Identify which cell holds the provided text, then report its (X, Y) central coordinate. 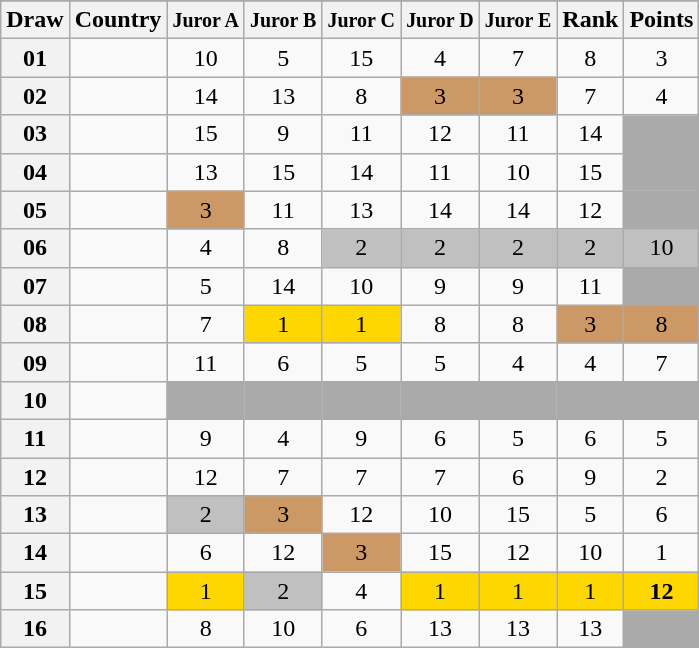
16 (35, 629)
Points (662, 20)
Juror A (206, 20)
Juror C (362, 20)
03 (35, 134)
05 (35, 210)
Country (118, 20)
06 (35, 248)
09 (35, 362)
02 (35, 96)
Draw (35, 20)
04 (35, 172)
Rank (590, 20)
07 (35, 286)
01 (35, 58)
Juror B (283, 20)
08 (35, 324)
Juror D (440, 20)
Juror E (518, 20)
